Return the (x, y) coordinate for the center point of the cell that contains the specified text.  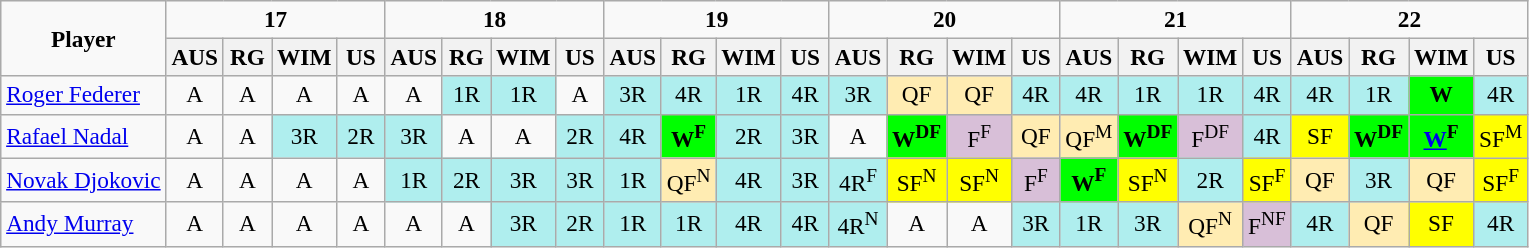
QFM (1089, 136)
SFM (1501, 136)
19 (716, 19)
Roger Federer (84, 95)
22 (1409, 19)
17 (276, 19)
Novak Djokovic (84, 180)
FNF (1268, 224)
FDF (1210, 136)
Rafael Nadal (84, 136)
Player (84, 38)
4RF (858, 180)
4RN (858, 224)
20 (944, 19)
21 (1176, 19)
18 (494, 19)
Andy Murray (84, 224)
W (1442, 95)
